For the text-containing cell, return its midpoint in [X, Y] coordinate format. 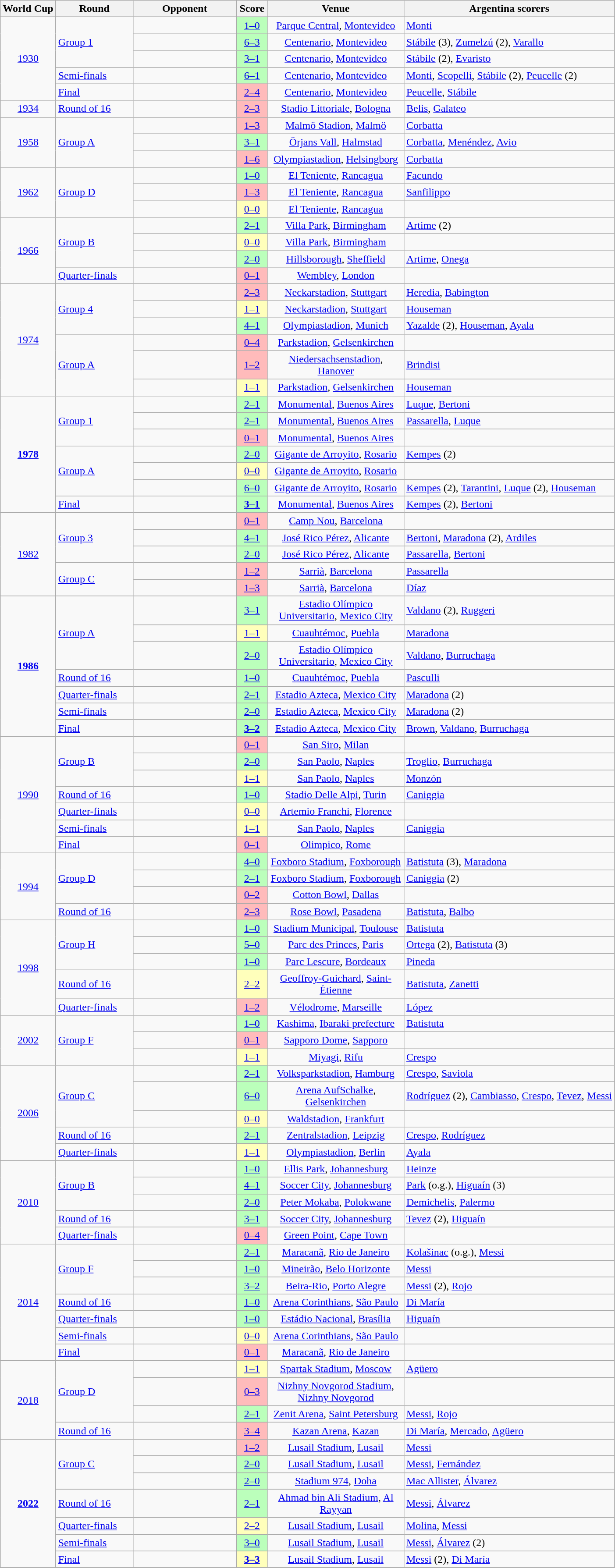
Messi (2), Rojo [509, 1285]
1982 [28, 554]
Sanfilippo [509, 192]
Troglio, Burruchaga [509, 761]
Olympiastadion, Berlin [336, 1152]
Kazan Arena, Kazan [336, 1431]
3–3 [252, 1559]
Agüero [509, 1369]
Monti [509, 25]
Heredia, Babington [509, 292]
Parc des Princes, Paris [336, 945]
1930 [28, 59]
2018 [28, 1400]
Messi, Fernández [509, 1464]
1966 [28, 251]
Waldstadion, Frankfurt [336, 1119]
2006 [28, 1113]
5–0 [252, 945]
1962 [28, 192]
Group 3 [94, 538]
Peucelle, Stábile [509, 92]
0–3 [252, 1392]
Tevez (2), Higuaín [509, 1219]
Facundo [509, 175]
Geoffroy-Guichard, Saint-Étienne [336, 984]
Rodríguez (2), Cambiasso, Crespo, Tevez, Messi [509, 1096]
Score [252, 9]
Pasculli [509, 678]
Arena AufSchalke, Gelsenkirchen [336, 1096]
Corbatta, Menéndez, Avio [509, 142]
Monti, Scopelli, Stábile (2), Peucelle (2) [509, 75]
1986 [28, 666]
Wembley, London [336, 276]
San Siro, Milan [336, 745]
Passarella, Luque [509, 421]
Venue [336, 9]
Ellis Park, Johannesburg [336, 1169]
Díaz [509, 588]
Crespo [509, 1057]
Mac Allister, Álvarez [509, 1481]
Batistuta, Zanetti [509, 984]
Zenit Arena, Saint Petersburg [336, 1414]
Pineda [509, 961]
3–0 [252, 1543]
2014 [28, 1302]
Molina, Messi [509, 1526]
1998 [28, 968]
Malmö Stadion, Malmö [336, 125]
Round [94, 9]
Group H [94, 945]
Messi, Álvarez (2) [509, 1543]
Artime, Onega [509, 259]
2–4 [252, 92]
Estádio Nacional, Brasília [336, 1319]
Valdano (2), Ruggeri [509, 610]
Ayala [509, 1152]
Luque, Bertoni [509, 404]
Group 4 [94, 309]
Kempes (2), Tarantini, Luque (2), Houseman [509, 488]
Stadium Municipal, Toulouse [336, 928]
Opponent [185, 9]
Volksparkstadion, Hamburg [336, 1074]
Belis, Galateo [509, 109]
Batistuta (3), Maradona [509, 862]
Di María [509, 1302]
2022 [28, 1503]
Parque Central, Montevideo [336, 25]
Monzón [509, 778]
1990 [28, 795]
Olympiastadion, Helsingborg [336, 159]
Bertoni, Maradona (2), Ardiles [509, 538]
Nizhny Novgorod Stadium, Nizhny Novgorod [336, 1392]
Brown, Valdano, Burruchaga [509, 728]
Crespo, Rodríguez [509, 1135]
Spartak Stadium, Moscow [336, 1369]
Kempes (2) [509, 454]
Caniggia (2) [509, 878]
4–0 [252, 862]
3–4 [252, 1431]
Demichelis, Palermo [509, 1202]
Valdano, Burruchaga [509, 656]
Messi, Álvarez [509, 1503]
Olimpico, Rome [336, 845]
Parc Lescure, Bordeaux [336, 961]
1–6 [252, 159]
Park (o.g.), Higuaín (3) [509, 1185]
Stadio Delle Alpi, Turin [336, 795]
Olympiastadion, Munich [336, 326]
Örjans Vall, Halmstad [336, 142]
Kempes (2), Bertoni [509, 504]
Camp Nou, Barcelona [336, 521]
Messi, Rojo [509, 1414]
Ahmad bin Ali Stadium, Al Rayyan [336, 1503]
Heinze [509, 1169]
1978 [28, 454]
Artime (2) [509, 226]
Rose Bowl, Pasadena [336, 912]
0–2 [252, 895]
Passarella [509, 571]
Artemio Franchi, Florence [336, 812]
World Cup [28, 9]
Crespo, Saviola [509, 1074]
1958 [28, 142]
Stábile (3), Zumelzú (2), Varallo [509, 42]
2002 [28, 1040]
6–1 [252, 75]
Ortega (2), Batistuta (3) [509, 945]
Yazalde (2), Houseman, Ayala [509, 326]
Zentralstadion, Leipzig [336, 1135]
Niedersachsenstadion, Hanover [336, 365]
Passarella, Bertoni [509, 554]
1934 [28, 109]
Stadium 974, Doha [336, 1481]
Sapporo Dome, Sapporo [336, 1040]
Higuaín [509, 1319]
Peter Mokaba, Polokwane [336, 1202]
Green Point, Cape Town [336, 1235]
Messi (2), Di María [509, 1559]
6–3 [252, 42]
Kashima, Ibaraki prefecture [336, 1023]
Mineirão, Belo Horizonte [336, 1269]
Miyagi, Rifu [336, 1057]
Stadio Littoriale, Bologna [336, 109]
Cotton Bowl, Dallas [336, 895]
Kolašinac (o.g.), Messi [509, 1252]
López [509, 1007]
Maradona [509, 633]
Vélodrome, Marseille [336, 1007]
Batistuta, Balbo [509, 912]
1994 [28, 887]
Brindisi [509, 365]
Beira-Rio, Porto Alegre [336, 1285]
Di María, Mercado, Agüero [509, 1431]
Stábile (2), Evaristo [509, 59]
1974 [28, 340]
Hillsborough, Sheffield [336, 259]
Argentina scorers [509, 9]
2010 [28, 1202]
